Provide the (X, Y) coordinate of the cell's center where the given text is located.  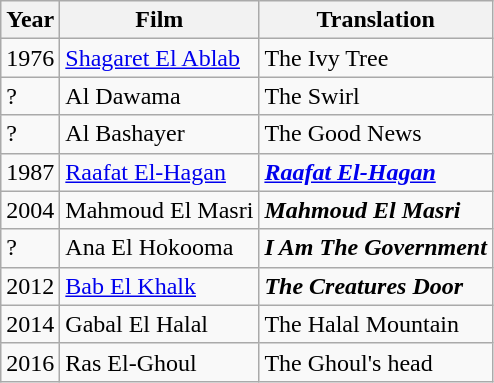
Ana El Hokooma (160, 248)
Shagaret El Ablab (160, 58)
The Good News (376, 134)
I Am The Government (376, 248)
Gabal El Halal (160, 324)
1987 (30, 172)
2016 (30, 362)
The Ivy Tree (376, 58)
Bab El Khalk (160, 286)
2012 (30, 286)
Film (160, 20)
1976 (30, 58)
Year (30, 20)
Al Dawama (160, 96)
2014 (30, 324)
The Creatures Door (376, 286)
Ras El-Ghoul (160, 362)
The Swirl (376, 96)
The Ghoul's head (376, 362)
2004 (30, 210)
Translation (376, 20)
Al Bashayer (160, 134)
The Halal Mountain (376, 324)
